Locate the cell with the specified text and output its [X, Y] center coordinate. 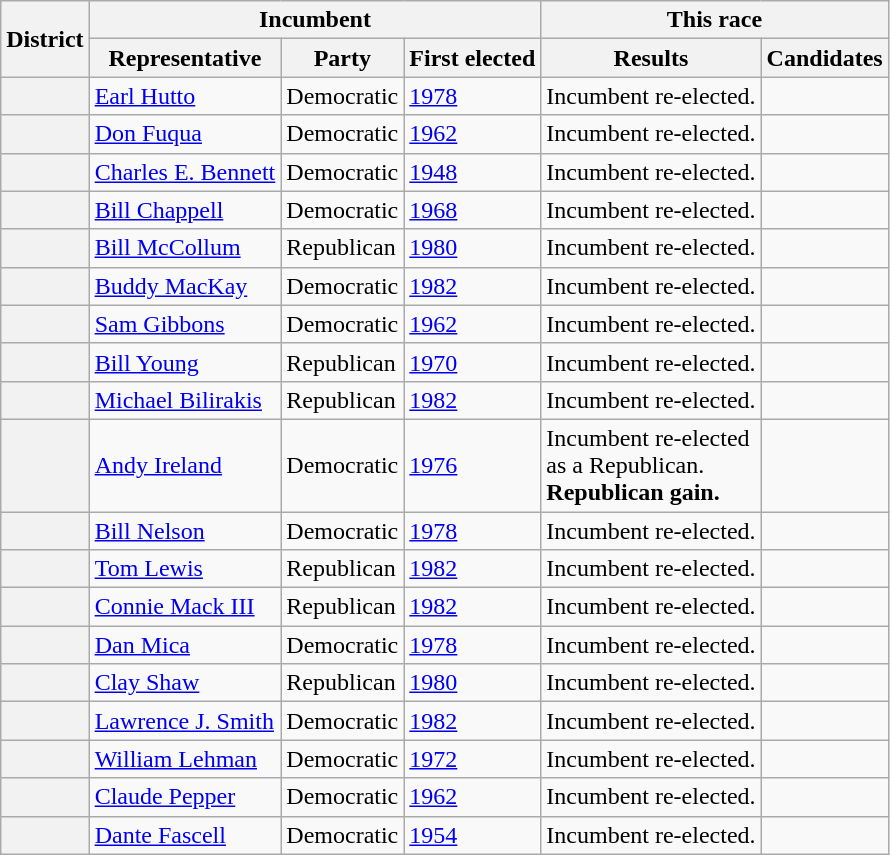
Lawrence J. Smith [185, 721]
Bill Young [185, 362]
Tom Lewis [185, 569]
Dan Mica [185, 645]
Earl Hutto [185, 96]
District [45, 39]
Representative [185, 58]
Sam Gibbons [185, 324]
1972 [472, 759]
Don Fuqua [185, 134]
1948 [472, 172]
Michael Bilirakis [185, 400]
Bill Chappell [185, 210]
1976 [472, 465]
Candidates [824, 58]
William Lehman [185, 759]
Bill McCollum [185, 248]
1968 [472, 210]
1970 [472, 362]
1954 [472, 835]
Party [342, 58]
Bill Nelson [185, 531]
Andy Ireland [185, 465]
Results [651, 58]
Buddy MacKay [185, 286]
Connie Mack III [185, 607]
Charles E. Bennett [185, 172]
Dante Fascell [185, 835]
This race [714, 20]
Incumbent re-electedas a Republican.Republican gain. [651, 465]
Claude Pepper [185, 797]
Incumbent [315, 20]
First elected [472, 58]
Clay Shaw [185, 683]
